Extract the [x, y] coordinate from the center of the cell holding the provided text.  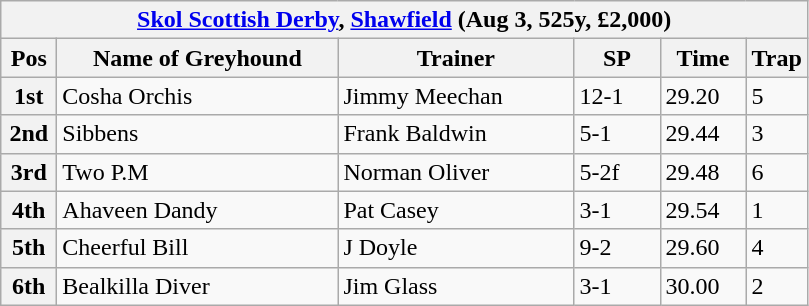
2 [776, 286]
1st [29, 96]
Skol Scottish Derby, Shawfield (Aug 3, 525y, £2,000) [404, 20]
12-1 [617, 96]
4th [29, 210]
Trainer [456, 58]
Two P.M [198, 172]
5-1 [617, 134]
29.48 [703, 172]
3rd [29, 172]
Time [703, 58]
5-2f [617, 172]
1 [776, 210]
Bealkilla Diver [198, 286]
2nd [29, 134]
30.00 [703, 286]
29.54 [703, 210]
29.60 [703, 248]
Cosha Orchis [198, 96]
5th [29, 248]
Jimmy Meechan [456, 96]
Norman Oliver [456, 172]
3 [776, 134]
Jim Glass [456, 286]
Frank Baldwin [456, 134]
29.44 [703, 134]
Name of Greyhound [198, 58]
6th [29, 286]
SP [617, 58]
9-2 [617, 248]
Pat Casey [456, 210]
4 [776, 248]
Pos [29, 58]
J Doyle [456, 248]
29.20 [703, 96]
Cheerful Bill [198, 248]
5 [776, 96]
Trap [776, 58]
Sibbens [198, 134]
6 [776, 172]
Ahaveen Dandy [198, 210]
